Search for the cell housing the specified text and yield its [X, Y] center coordinate. 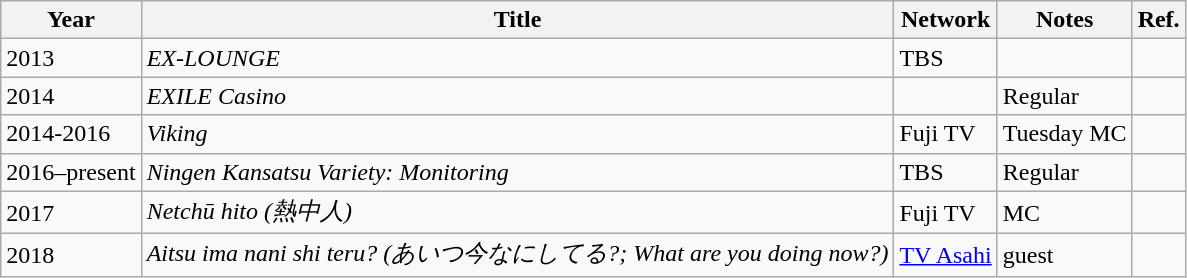
2014-2016 [71, 134]
TV Asahi [946, 256]
2018 [71, 256]
Viking [518, 134]
EX-LOUNGE [518, 58]
MC [1064, 212]
2014 [71, 96]
2013 [71, 58]
Aitsu ima nani shi teru? (あいつ今なにしてる?; What are you doing now?) [518, 256]
Network [946, 20]
EXILE Casino [518, 96]
Year [71, 20]
guest [1064, 256]
Ref. [1158, 20]
Ningen Kansatsu Variety: Monitoring [518, 172]
Notes [1064, 20]
2016–present [71, 172]
Title [518, 20]
Tuesday MC [1064, 134]
2017 [71, 212]
Netchū hito (熱中人) [518, 212]
